From the cell containing the given text, extract its center point as (x, y) coordinate. 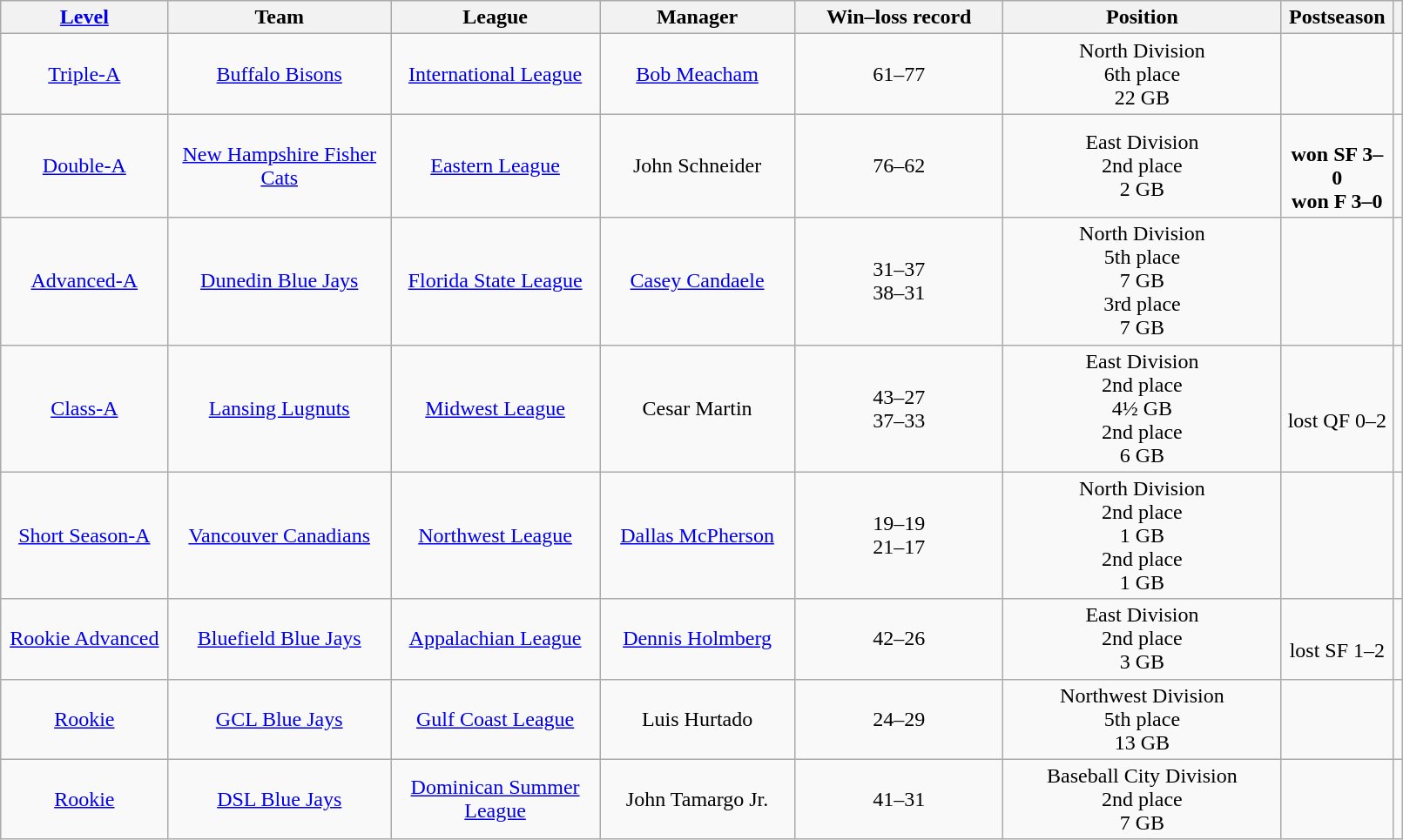
19–19 21–17 (899, 535)
76–62 (899, 165)
Triple-A (84, 74)
Northwest League (496, 535)
Bluefield Blue Jays (280, 639)
East Division2nd place3 GB (1143, 639)
Class-A (84, 408)
Double-A (84, 165)
International League (496, 74)
Team (280, 17)
Casey Candaele (698, 281)
Lansing Lugnuts (280, 408)
41–31 (899, 799)
Luis Hurtado (698, 719)
Level (84, 17)
Gulf Coast League (496, 719)
Postseason (1338, 17)
Short Season-A (84, 535)
lost QF 0–2 (1338, 408)
Appalachian League (496, 639)
Vancouver Canadians (280, 535)
Rookie Advanced (84, 639)
Florida State League (496, 281)
Advanced-A (84, 281)
East Division2nd place 4½ GB2nd place 6 GB (1143, 408)
Bob Meacham (698, 74)
Dallas McPherson (698, 535)
Baseball City Division2nd place7 GB (1143, 799)
61–77 (899, 74)
Win–loss record (899, 17)
North Division5th place 7 GB3rd place7 GB (1143, 281)
DSL Blue Jays (280, 799)
East Division2nd place2 GB (1143, 165)
Position (1143, 17)
43–27 37–33 (899, 408)
Dominican Summer League (496, 799)
Cesar Martin (698, 408)
League (496, 17)
North Division2nd place 1 GB 2nd place 1 GB (1143, 535)
lost SF 1–2 (1338, 639)
Buffalo Bisons (280, 74)
New Hampshire Fisher Cats (280, 165)
24–29 (899, 719)
Northwest Division5th place13 GB (1143, 719)
John Tamargo Jr. (698, 799)
GCL Blue Jays (280, 719)
Midwest League (496, 408)
won SF 3–0won F 3–0 (1338, 165)
John Schneider (698, 165)
Dennis Holmberg (698, 639)
42–26 (899, 639)
Manager (698, 17)
Dunedin Blue Jays (280, 281)
31–37 38–31 (899, 281)
North Division6th place22 GB (1143, 74)
Eastern League (496, 165)
